Return the (x, y) coordinate for the center point of the cell that contains the specified text.  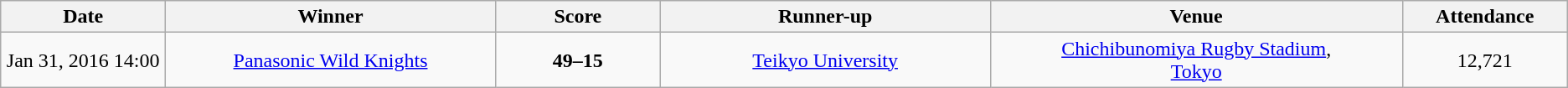
Score (578, 17)
Runner-up (825, 17)
Winner (331, 17)
Teikyo University (825, 60)
49–15 (578, 60)
Attendance (1484, 17)
12,721 (1484, 60)
Venue (1196, 17)
Jan 31, 2016 14:00 (84, 60)
Panasonic Wild Knights (331, 60)
Chichibunomiya Rugby Stadium,Tokyo (1196, 60)
Date (84, 17)
